Identify which cell holds the provided text, then report its [x, y] central coordinate. 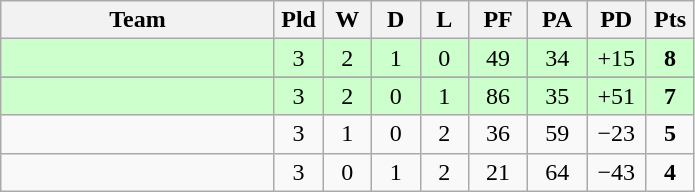
36 [498, 134]
−43 [616, 172]
34 [558, 58]
64 [558, 172]
PF [498, 20]
PA [558, 20]
Team [138, 20]
L [444, 20]
59 [558, 134]
Pts [670, 20]
4 [670, 172]
+15 [616, 58]
8 [670, 58]
35 [558, 96]
−23 [616, 134]
+51 [616, 96]
7 [670, 96]
D [396, 20]
21 [498, 172]
86 [498, 96]
W [348, 20]
Pld [298, 20]
5 [670, 134]
49 [498, 58]
PD [616, 20]
